Find where the given text appears and provide that cell's center as (X, Y) coordinate. 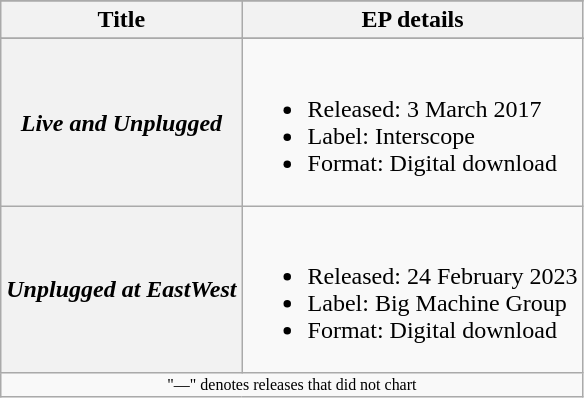
Released: 24 February 2023Label: Big Machine GroupFormat: Digital download (412, 290)
"—" denotes releases that did not chart (292, 385)
Live and Unplugged (122, 122)
Unplugged at EastWest (122, 290)
Released: 3 March 2017Label: InterscopeFormat: Digital download (412, 122)
Title (122, 20)
EP details (412, 20)
